Search for the cell housing the specified text and yield its [X, Y] center coordinate. 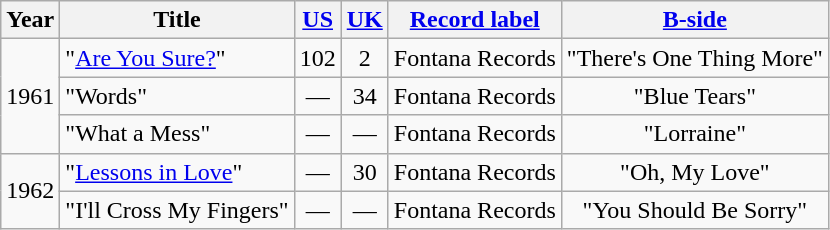
30 [364, 172]
US [318, 20]
1961 [30, 96]
2 [364, 58]
"Oh, My Love" [694, 172]
1962 [30, 191]
"Lessons in Love" [177, 172]
"I'll Cross My Fingers" [177, 210]
"What a Mess" [177, 134]
"Are You Sure?" [177, 58]
Title [177, 20]
UK [364, 20]
Record label [474, 20]
"You Should Be Sorry" [694, 210]
Year [30, 20]
"There's One Thing More" [694, 58]
"Words" [177, 96]
102 [318, 58]
"Blue Tears" [694, 96]
34 [364, 96]
B-side [694, 20]
"Lorraine" [694, 134]
